Determine the [X, Y] coordinate at the center of the cell enclosing the given text.  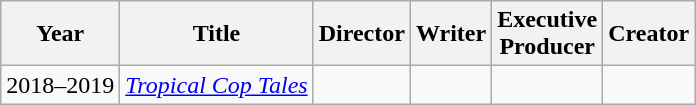
Year [60, 34]
Creator [649, 34]
Tropical Cop Tales [216, 85]
ExecutiveProducer [548, 34]
2018–2019 [60, 85]
Title [216, 34]
Writer [450, 34]
Director [362, 34]
